Return the (x, y) coordinate for the center point of the cell that contains the specified text.  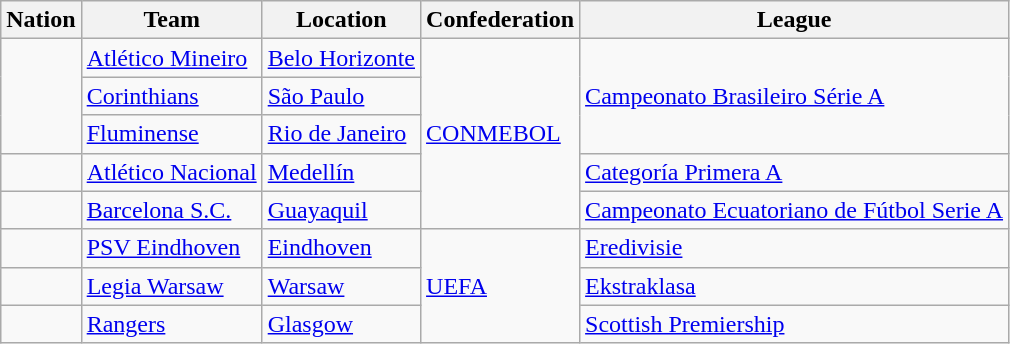
PSV Eindhoven (172, 248)
Guayaquil (341, 210)
Campeonato Brasileiro Série A (794, 96)
Scottish Premiership (794, 324)
Medellín (341, 172)
Eredivisie (794, 248)
Barcelona S.C. (172, 210)
Ekstraklasa (794, 286)
Rio de Janeiro (341, 134)
Atlético Mineiro (172, 58)
CONMEBOL (500, 134)
Corinthians (172, 96)
São Paulo (341, 96)
Confederation (500, 20)
Campeonato Ecuatoriano de Fútbol Serie A (794, 210)
Team (172, 20)
Atlético Nacional (172, 172)
League (794, 20)
Belo Horizonte (341, 58)
Legia Warsaw (172, 286)
Eindhoven (341, 248)
UEFA (500, 286)
Categoría Primera A (794, 172)
Glasgow (341, 324)
Nation (41, 20)
Fluminense (172, 134)
Rangers (172, 324)
Warsaw (341, 286)
Location (341, 20)
